From the cell containing the given text, extract its center point as [X, Y] coordinate. 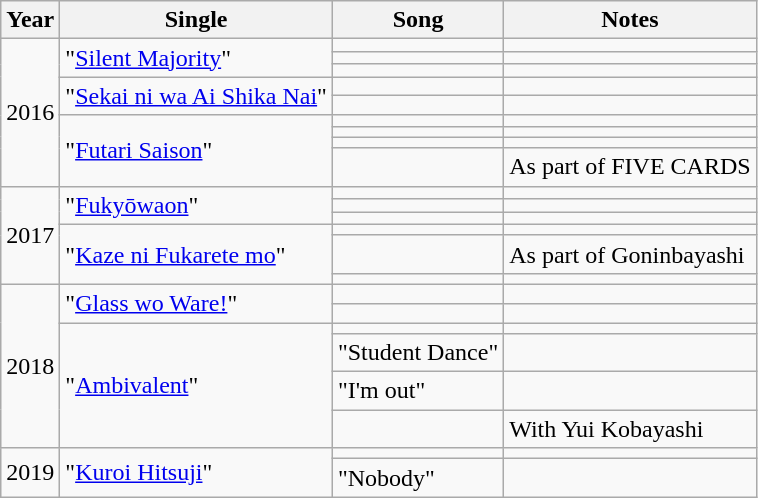
"Ambivalent" [196, 384]
"Futari Saison" [196, 150]
2016 [30, 112]
"Kaze ni Fukarete mo" [196, 254]
As part of FIVE CARDS [630, 167]
"I'm out" [418, 391]
With Yui Kobayashi [630, 429]
Year [30, 20]
2018 [30, 366]
Notes [630, 20]
2017 [30, 235]
Song [418, 20]
Single [196, 20]
"Student Dance" [418, 353]
2019 [30, 472]
"Silent Majority" [196, 58]
"Sekai ni wa Ai Shika Nai" [196, 96]
As part of Goninbayashi [630, 254]
"Kuroi Hitsuji" [196, 472]
"Fukyōwaon" [196, 205]
"Nobody" [418, 478]
"Glass wo Ware!" [196, 303]
